For the text-containing cell, return its midpoint in [x, y] coordinate format. 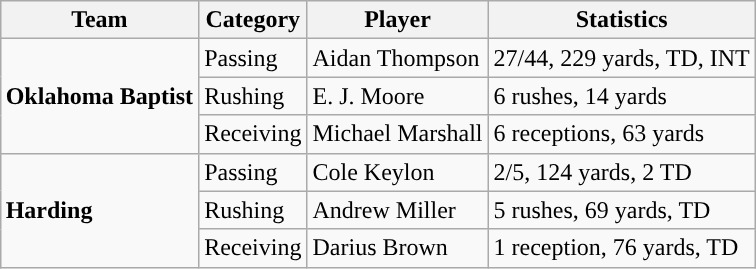
Statistics [622, 20]
Darius Brown [398, 248]
Team [99, 20]
Cole Keylon [398, 172]
E. J. Moore [398, 96]
Player [398, 20]
Andrew Miller [398, 210]
Michael Marshall [398, 134]
6 receptions, 63 yards [622, 134]
Oklahoma Baptist [99, 96]
Category [253, 20]
6 rushes, 14 yards [622, 96]
Aidan Thompson [398, 58]
2/5, 124 yards, 2 TD [622, 172]
5 rushes, 69 yards, TD [622, 210]
Harding [99, 210]
27/44, 229 yards, TD, INT [622, 58]
1 reception, 76 yards, TD [622, 248]
